Scan for the cell matching the given text and deliver its (X, Y) coordinate at center. 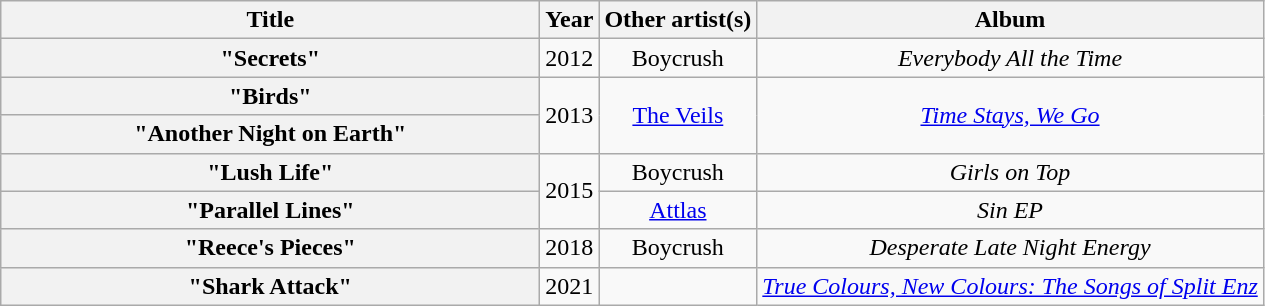
"Reece's Pieces" (270, 248)
True Colours, New Colours: The Songs of Split Enz (1010, 286)
Girls on Top (1010, 172)
Album (1010, 20)
Year (570, 20)
"Secrets" (270, 58)
"Another Night on Earth" (270, 134)
2015 (570, 191)
Desperate Late Night Energy (1010, 248)
Sin EP (1010, 210)
"Shark Attack" (270, 286)
2018 (570, 248)
"Lush Life" (270, 172)
"Birds" (270, 96)
Everybody All the Time (1010, 58)
Time Stays, We Go (1010, 115)
2021 (570, 286)
"Parallel Lines" (270, 210)
Attlas (678, 210)
2012 (570, 58)
The Veils (678, 115)
2013 (570, 115)
Other artist(s) (678, 20)
Title (270, 20)
